Scan for the cell matching the given text and deliver its (x, y) coordinate at center. 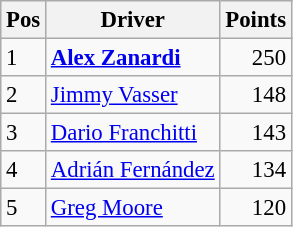
3 (24, 133)
Greg Moore (133, 208)
148 (256, 95)
Pos (24, 20)
Points (256, 20)
120 (256, 208)
Dario Franchitti (133, 133)
4 (24, 170)
Adrián Fernández (133, 170)
5 (24, 208)
Driver (133, 20)
250 (256, 58)
2 (24, 95)
Jimmy Vasser (133, 95)
134 (256, 170)
Alex Zanardi (133, 58)
1 (24, 58)
143 (256, 133)
